Determine the [x, y] coordinate at the center of the cell enclosing the given text.  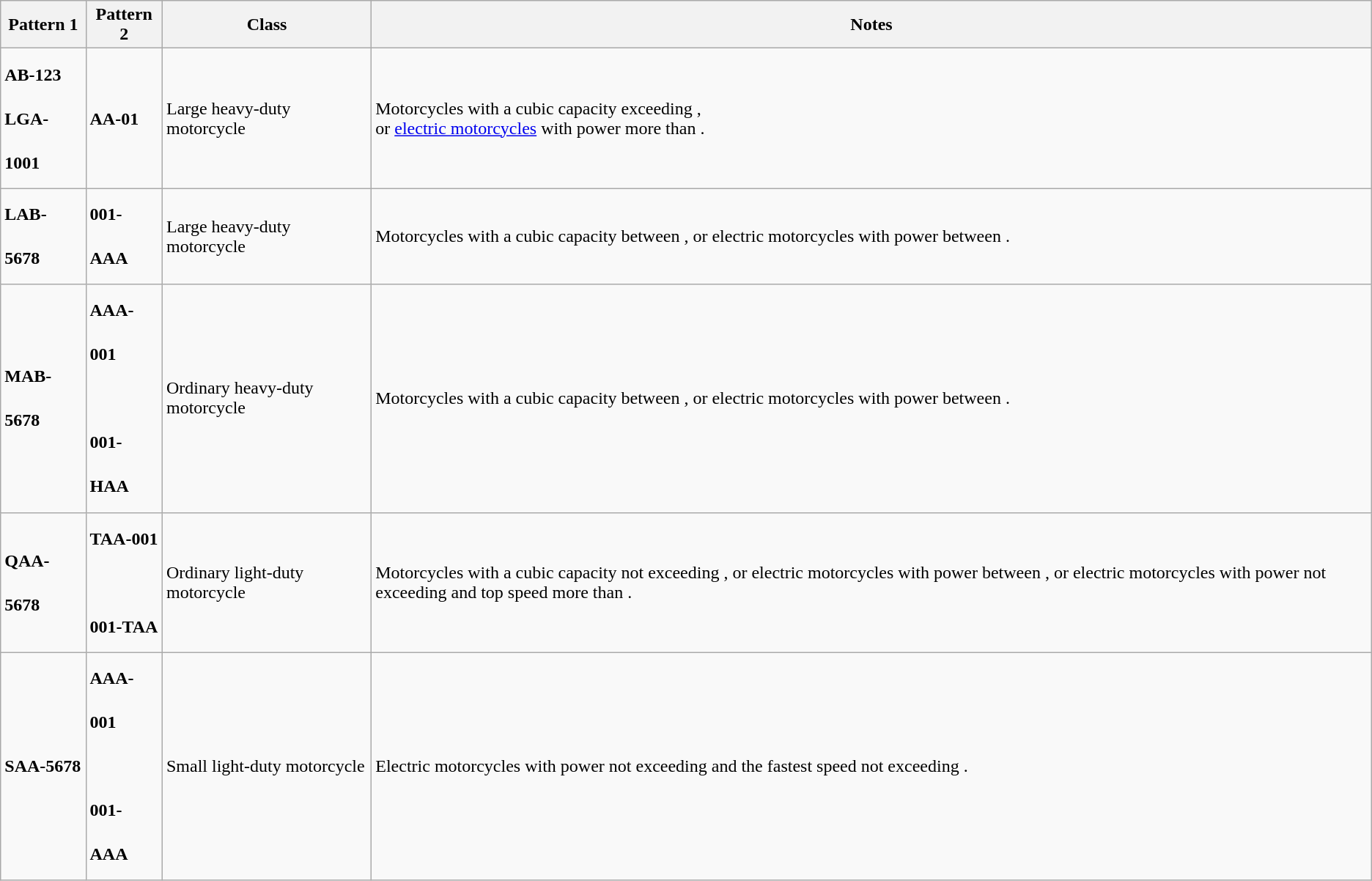
AAA-001001-HAA [124, 399]
MAB-5678 [43, 399]
AB-123LGA-1001 [43, 119]
001-AAA [124, 236]
Motorcycles with a cubic capacity exceeding ,or electric motorcycles with power more than . [872, 119]
Ordinary heavy-duty motorcycle [267, 399]
TAA-001001-TAA [124, 582]
AAA-001001-AAA [124, 767]
Pattern 2 [124, 25]
Ordinary light-duty motorcycle [267, 582]
QAA-5678 [43, 582]
LAB-5678 [43, 236]
Notes [872, 25]
Pattern 1 [43, 25]
Small light-duty motorcycle [267, 767]
Electric motorcycles with power not exceeding and the fastest speed not exceeding . [872, 767]
AA-01 [124, 119]
SAA-5678 [43, 767]
Class [267, 25]
